From the cell containing the given text, extract its center point as [x, y] coordinate. 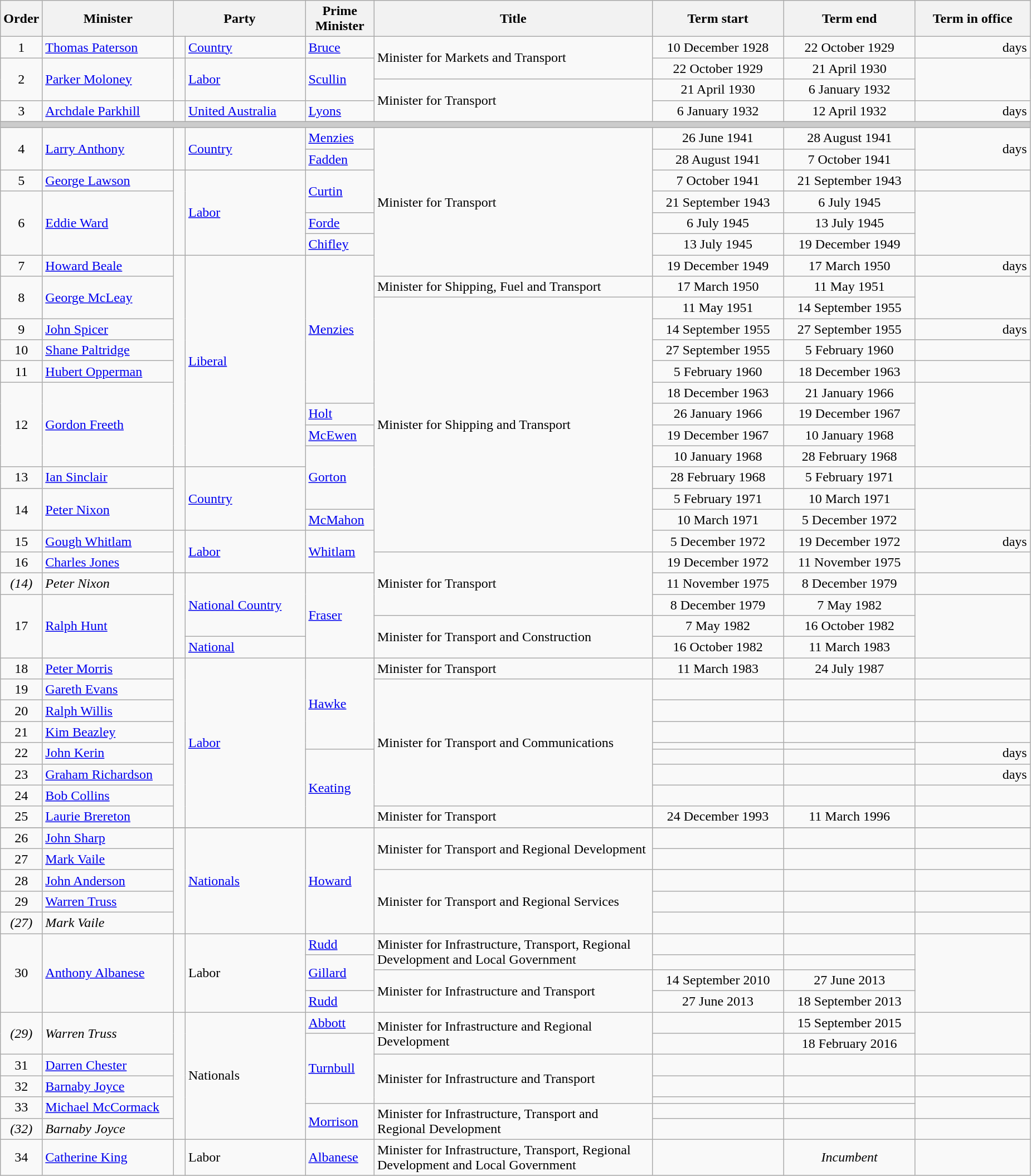
(32) [21, 1129]
26 January 1966 [718, 414]
John Spicer [108, 329]
Catherine King [108, 1158]
Prime Minister [340, 19]
10 [21, 350]
16 [21, 562]
17 [21, 626]
Gordon Freeth [108, 424]
21 [21, 732]
John Sharp [108, 838]
Minister for Shipping, Fuel and Transport [513, 287]
Minister for Shipping and Transport [513, 424]
Minister for Transport and Regional Development [513, 848]
John Kerin [108, 753]
13 [21, 477]
Forde [340, 223]
20 [21, 711]
(27) [21, 923]
Order [21, 19]
Term end [849, 19]
United Australia [245, 111]
6 [21, 223]
Whitlam [340, 552]
12 April 1932 [849, 111]
John Anderson [108, 880]
29 [21, 901]
Liberal [245, 361]
Charles Jones [108, 562]
George McLeay [108, 297]
10 December 1928 [718, 47]
2 [21, 79]
28 [21, 880]
14 [21, 509]
Minister [108, 19]
Howard [340, 880]
Gorton [340, 477]
22 [21, 753]
Bruce [340, 47]
18 [21, 668]
32 [21, 1086]
8 [21, 297]
26 [21, 838]
McMahon [340, 520]
National Country [245, 604]
Gough Whitlam [108, 541]
Laurie Brereton [108, 817]
George Lawson [108, 180]
Curtin [340, 191]
24 December 1993 [718, 817]
12 [21, 424]
18 September 2013 [849, 1002]
15 September 2015 [849, 1023]
Hubert Opperman [108, 372]
Minister for Transport and Communications [513, 743]
Albanese [340, 1158]
Archdale Parkhill [108, 111]
Graham Richardson [108, 774]
Turnbull [340, 1068]
Party [240, 19]
Thomas Paterson [108, 47]
Bob Collins [108, 796]
30 [21, 973]
Keating [340, 788]
Term in office [972, 19]
Fraser [340, 615]
11 March 1996 [849, 817]
Peter Morris [108, 668]
Parker Moloney [108, 79]
Larry Anthony [108, 149]
Incumbent [849, 1158]
Minister for Infrastructure and Regional Development [513, 1033]
34 [21, 1158]
Holt [340, 414]
19 [21, 690]
18 February 2016 [849, 1044]
5 [21, 180]
31 [21, 1065]
Anthony Albanese [108, 973]
National [245, 647]
Chifley [340, 244]
Lyons [340, 111]
Minister for Markets and Transport [513, 58]
24 July 1987 [849, 668]
7 [21, 266]
23 [21, 774]
4 [21, 149]
Fadden [340, 159]
Hawke [340, 703]
26 June 1941 [718, 138]
Gillard [340, 973]
(14) [21, 583]
11 [21, 372]
Ralph Hunt [108, 626]
Title [513, 19]
1 [21, 47]
9 [21, 329]
24 [21, 796]
15 [21, 541]
27 [21, 859]
Minister for Transport and Construction [513, 637]
3 [21, 111]
Eddie Ward [108, 223]
Ian Sinclair [108, 477]
Gareth Evans [108, 690]
Ralph Willis [108, 711]
Howard Beale [108, 266]
14 September 2010 [718, 980]
Scullin [340, 79]
Abbott [340, 1023]
(29) [21, 1033]
Morrison [340, 1121]
Minister for Transport and Regional Services [513, 901]
McEwen [340, 435]
25 [21, 817]
Minister for Infrastructure, Transport and Regional Development [513, 1121]
Shane Paltridge [108, 350]
Kim Beazley [108, 732]
Darren Chester [108, 1065]
21 January 1966 [849, 393]
Term start [718, 19]
33 [21, 1107]
Michael McCormack [108, 1107]
